Provide the (x, y) coordinate of the cell's center where the given text is located.  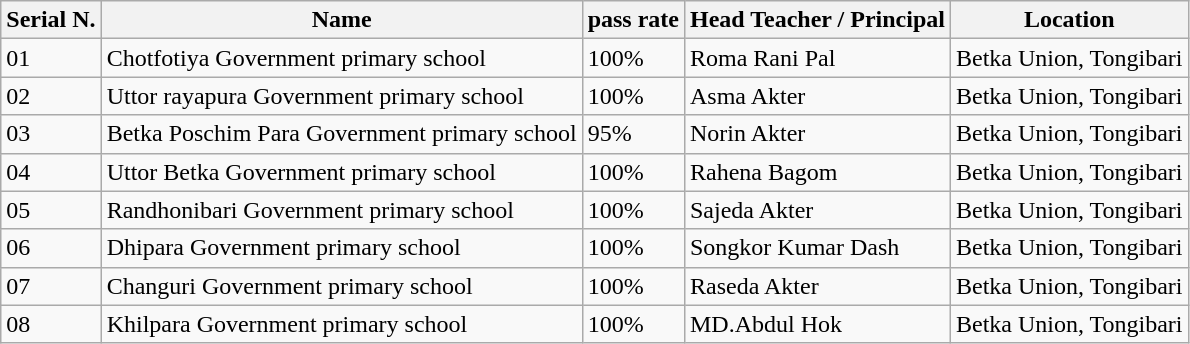
pass rate (633, 20)
Head Teacher / Principal (817, 20)
Asma Akter (817, 96)
Changuri Government primary school (342, 286)
06 (51, 248)
08 (51, 324)
Sajeda Akter (817, 210)
Serial N. (51, 20)
07 (51, 286)
02 (51, 96)
Uttor rayapura Government primary school (342, 96)
01 (51, 58)
03 (51, 134)
Randhonibari Government primary school (342, 210)
Name (342, 20)
Khilpara Government primary school (342, 324)
Dhipara Government primary school (342, 248)
Rahena Bagom (817, 172)
Roma Rani Pal (817, 58)
Songkor Kumar Dash (817, 248)
04 (51, 172)
Chotfotiya Government primary school (342, 58)
MD.Abdul Hok (817, 324)
05 (51, 210)
Betka Poschim Para Government primary school (342, 134)
95% (633, 134)
Location (1069, 20)
Norin Akter (817, 134)
Raseda Akter (817, 286)
Uttor Betka Government primary school (342, 172)
